Pinpoint the cell where the given text exists, returning its (X, Y) midpoint coordinate. 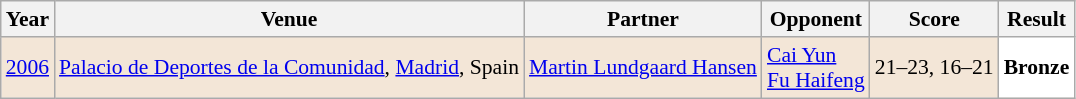
Result (1037, 19)
Cai Yun Fu Haifeng (816, 68)
2006 (28, 68)
Bronze (1037, 68)
Partner (643, 19)
Martin Lundgaard Hansen (643, 68)
21–23, 16–21 (934, 68)
Score (934, 19)
Palacio de Deportes de la Comunidad, Madrid, Spain (289, 68)
Opponent (816, 19)
Year (28, 19)
Venue (289, 19)
